Detect which cell encompasses the target text, then output its [X, Y] center coordinate. 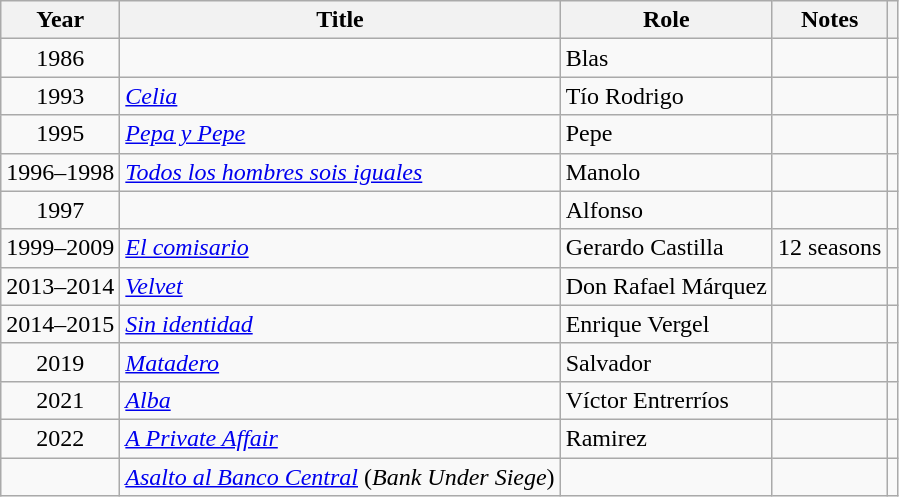
El comisario [340, 248]
Víctor Entrerríos [666, 400]
Role [666, 20]
Gerardo Castilla [666, 248]
Alfonso [666, 210]
2021 [60, 400]
Asalto al Banco Central (Bank Under Siege) [340, 477]
Notes [829, 20]
2019 [60, 362]
12 seasons [829, 248]
Ramirez [666, 438]
Todos los hombres sois iguales [340, 172]
1996–1998 [60, 172]
Velvet [340, 286]
1999–2009 [60, 248]
1995 [60, 134]
Pepe [666, 134]
Matadero [340, 362]
Tío Rodrigo [666, 96]
Enrique Vergel [666, 324]
Blas [666, 58]
2022 [60, 438]
Celia [340, 96]
Manolo [666, 172]
Don Rafael Márquez [666, 286]
1993 [60, 96]
2013–2014 [60, 286]
2014–2015 [60, 324]
Alba [340, 400]
Salvador [666, 362]
Title [340, 20]
Sin identidad [340, 324]
1997 [60, 210]
Pepa y Pepe [340, 134]
A Private Affair [340, 438]
Year [60, 20]
1986 [60, 58]
